Pinpoint the cell where the given text exists, returning its [X, Y] midpoint coordinate. 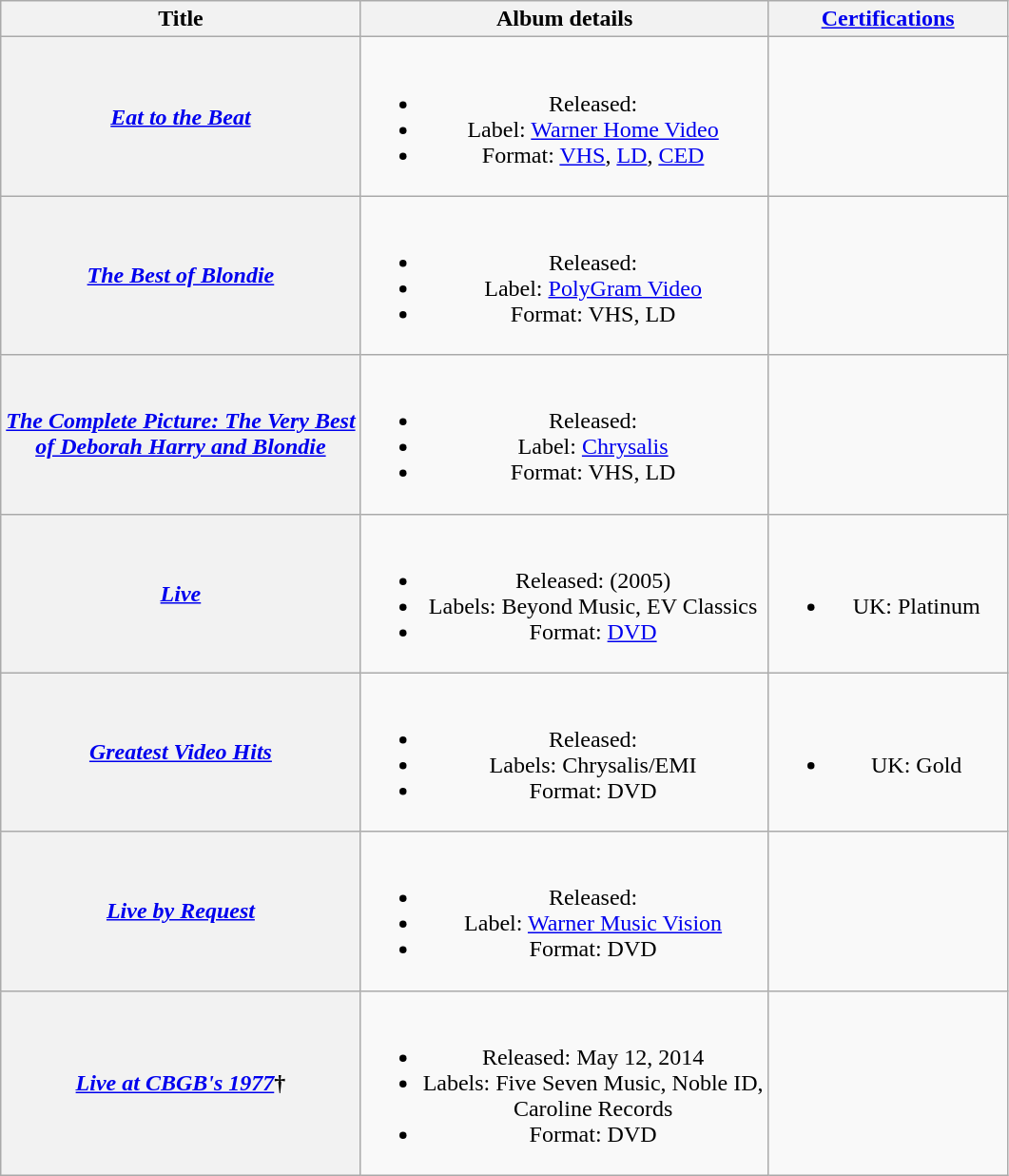
Album details [565, 19]
Title [181, 19]
UK: Gold [888, 752]
The Complete Picture: The Very Bestof Deborah Harry and Blondie [181, 434]
Live at CBGB's 1977† [181, 1083]
UK: Platinum [888, 594]
Released: Label: ChrysalisFormat: VHS, LD [565, 434]
Certifications [888, 19]
Released: (2005)Labels: Beyond Music, EV ClassicsFormat: DVD [565, 594]
Eat to the Beat [181, 116]
Greatest Video Hits [181, 752]
Released: May 12, 2014Labels: Five Seven Music, Noble ID,Caroline RecordsFormat: DVD [565, 1083]
Released: Labels: Chrysalis/EMIFormat: DVD [565, 752]
Released: Label: PolyGram VideoFormat: VHS, LD [565, 276]
The Best of Blondie [181, 276]
Live [181, 594]
Released: Label: Warner Home VideoFormat: VHS, LD, CED [565, 116]
Released: Label: Warner Music VisionFormat: DVD [565, 911]
Live by Request [181, 911]
